Search for the cell housing the specified text and yield its (X, Y) center coordinate. 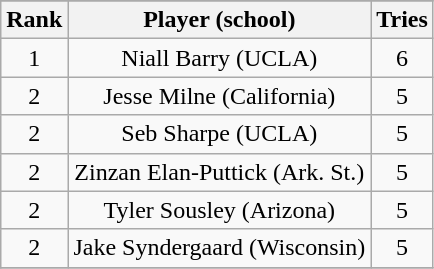
Jesse Milne (California) (220, 96)
Niall Barry (UCLA) (220, 58)
Player (school) (220, 20)
Zinzan Elan-Puttick (Ark. St.) (220, 172)
6 (402, 58)
Seb Sharpe (UCLA) (220, 134)
Tries (402, 20)
1 (34, 58)
Jake Syndergaard (Wisconsin) (220, 248)
Tyler Sousley (Arizona) (220, 210)
Rank (34, 20)
